Search for the cell housing the specified text and yield its (X, Y) center coordinate. 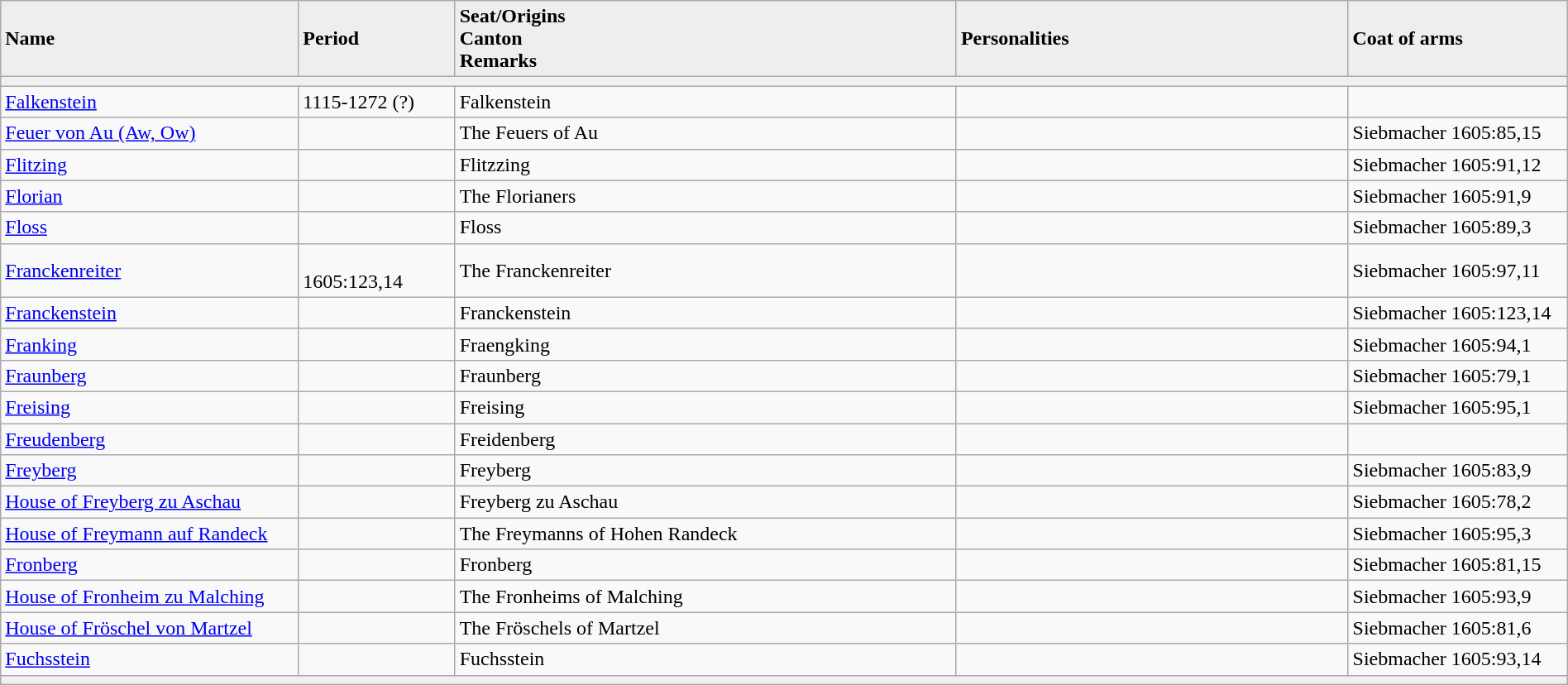
Siebmacher 1605:83,9 (1457, 471)
Seat/Origins Canton Remarks (705, 39)
The Freymanns of Hohen Randeck (705, 534)
Siebmacher 1605:93,14 (1457, 659)
Siebmacher 1605:123,14 (1457, 313)
Franking (150, 344)
Siebmacher 1605:97,11 (1457, 270)
House of Fröschel von Martzel (150, 628)
Siebmacher 1605:85,15 (1457, 133)
Siebmacher 1605:78,2 (1457, 502)
House of Fronheim zu Malching (150, 596)
Franckenreiter (150, 270)
Siebmacher 1605:93,9 (1457, 596)
Siebmacher 1605:81,6 (1457, 628)
Siebmacher 1605:81,15 (1457, 565)
The Fronheims of Malching (705, 596)
Freudenberg (150, 439)
Siebmacher 1605:79,1 (1457, 376)
House of Freyberg zu Aschau (150, 502)
1115-1272 (?) (377, 102)
Siebmacher 1605:89,3 (1457, 228)
The Franckenreiter (705, 270)
Period (377, 39)
Freidenberg (705, 439)
Flitzing (150, 165)
House of Freymann auf Randeck (150, 534)
Siebmacher 1605:94,1 (1457, 344)
Siebmacher 1605:95,3 (1457, 534)
Feuer von Au (Aw, Ow) (150, 133)
Siebmacher 1605:91,9 (1457, 196)
The Fröschels of Martzel (705, 628)
Siebmacher 1605:91,12 (1457, 165)
The Florianers (705, 196)
The Feuers of Au (705, 133)
Flitzzing (705, 165)
Personalities (1152, 39)
Siebmacher 1605:95,1 (1457, 407)
Name (150, 39)
1605:123,14 (377, 270)
Florian (150, 196)
Freyberg zu Aschau (705, 502)
Fraengking (705, 344)
Coat of arms (1457, 39)
